Return the [X, Y] coordinate for the center point of the cell that contains the specified text.  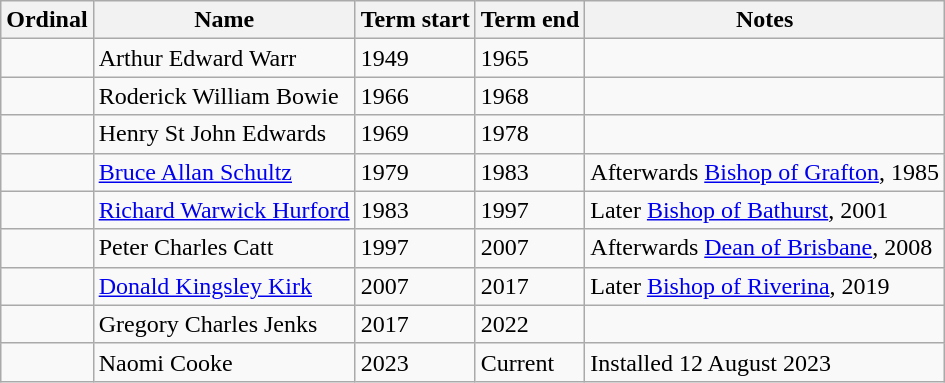
Roderick William Bowie [224, 96]
1969 [415, 134]
1968 [530, 96]
Name [224, 20]
2023 [415, 362]
1978 [530, 134]
Bruce Allan Schultz [224, 172]
Term end [530, 20]
Naomi Cooke [224, 362]
1965 [530, 58]
Term start [415, 20]
Peter Charles Catt [224, 248]
Richard Warwick Hurford [224, 210]
Afterwards Bishop of Grafton, 1985 [765, 172]
Arthur Edward Warr [224, 58]
Afterwards Dean of Brisbane, 2008 [765, 248]
1979 [415, 172]
Notes [765, 20]
2022 [530, 324]
Current [530, 362]
Henry St John Edwards [224, 134]
Installed 12 August 2023 [765, 362]
Later Bishop of Riverina, 2019 [765, 286]
1966 [415, 96]
Gregory Charles Jenks [224, 324]
1949 [415, 58]
Donald Kingsley Kirk [224, 286]
Later Bishop of Bathurst, 2001 [765, 210]
Ordinal [47, 20]
